Capture the cell that displays the provided text and extract its (X, Y) central coordinate. 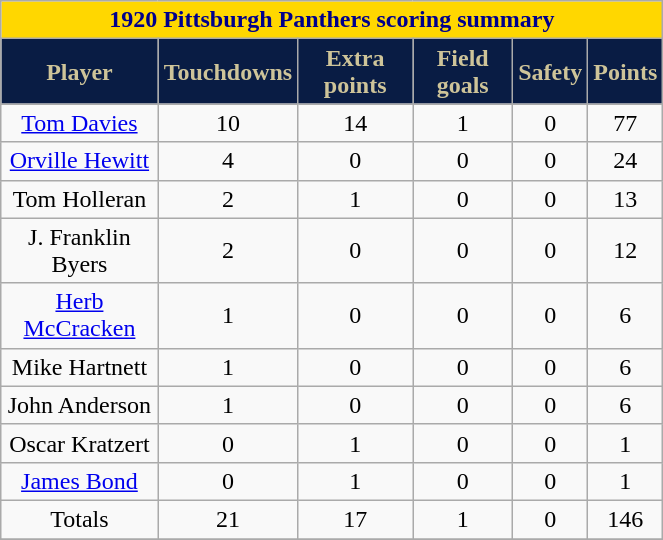
4 (228, 161)
Herb McCracken (80, 316)
Extra points (356, 72)
Oscar Kratzert (80, 443)
14 (356, 123)
1920 Pittsburgh Panthers scoring summary (332, 20)
Points (626, 72)
17 (356, 519)
John Anderson (80, 405)
Tom Holleran (80, 199)
24 (626, 161)
Touchdowns (228, 72)
Player (80, 72)
77 (626, 123)
Mike Hartnett (80, 367)
Tom Davies (80, 123)
Field goals (463, 72)
Safety (550, 72)
13 (626, 199)
10 (228, 123)
James Bond (80, 481)
146 (626, 519)
Totals (80, 519)
12 (626, 250)
J. Franklin Byers (80, 250)
Orville Hewitt (80, 161)
21 (228, 519)
